Scan for the cell matching the given text and deliver its (X, Y) coordinate at center. 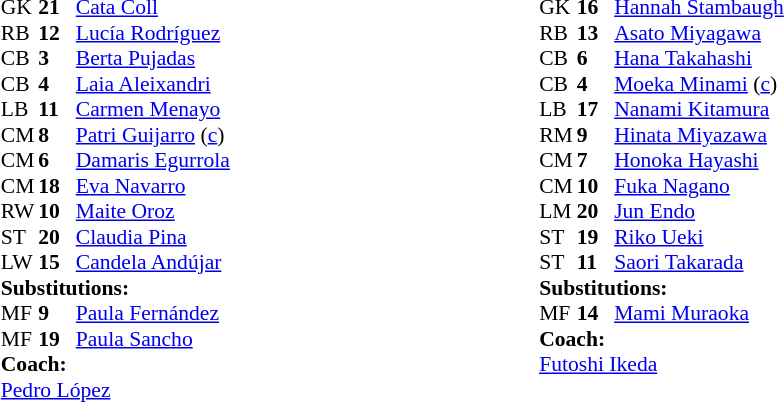
14 (596, 313)
Claudia Pina (153, 237)
Nanami Kitamura (699, 109)
LM (558, 211)
Paula Fernández (153, 313)
Damaris Egurrola (153, 161)
RW (20, 211)
Carmen Menayo (153, 109)
Candela Andújar (153, 263)
LW (20, 263)
Saori Takarada (699, 263)
8 (57, 135)
3 (57, 59)
Eva Navarro (153, 186)
7 (596, 161)
Mami Muraoka (699, 313)
Lucía Rodríguez (153, 33)
Laia Aleixandri (153, 84)
Hinata Miyazawa (699, 135)
Maite Oroz (153, 211)
Asato Miyagawa (699, 33)
Patri Guijarro (c) (153, 135)
17 (596, 109)
15 (57, 263)
Honoka Hayashi (699, 161)
12 (57, 33)
Riko Ueki (699, 237)
Jun Endo (699, 211)
13 (596, 33)
Futoshi Ikeda (662, 365)
Paula Sancho (153, 339)
Fuka Nagano (699, 186)
18 (57, 186)
Moeka Minami (c) (699, 84)
Hana Takahashi (699, 59)
RM (558, 135)
Berta Pujadas (153, 59)
